Search for the cell housing the specified text and yield its (X, Y) center coordinate. 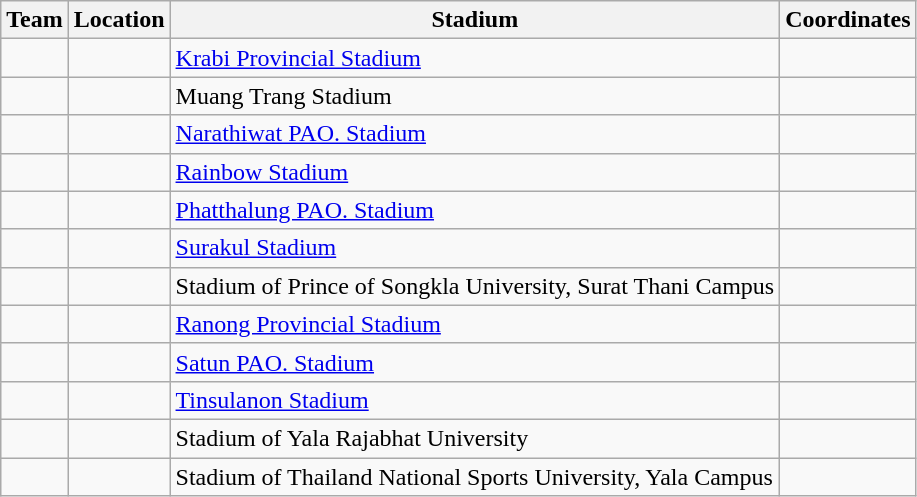
Stadium of Thailand National Sports University, Yala Campus (475, 477)
Narathiwat PAO. Stadium (475, 134)
Location (119, 20)
Phatthalung PAO. Stadium (475, 210)
Team (35, 20)
Stadium (475, 20)
Muang Trang Stadium (475, 96)
Surakul Stadium (475, 248)
Krabi Provincial Stadium (475, 58)
Stadium of Yala Rajabhat University (475, 438)
Satun PAO. Stadium (475, 362)
Coordinates (848, 20)
Stadium of Prince of Songkla University, Surat Thani Campus (475, 286)
Ranong Provincial Stadium (475, 324)
Tinsulanon Stadium (475, 400)
Rainbow Stadium (475, 172)
